Return the [X, Y] coordinate for the center point of the cell that contains the specified text.  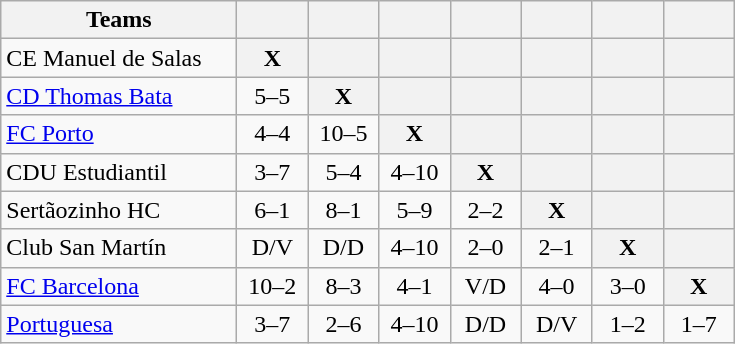
1–2 [628, 324]
6–1 [272, 210]
Club San Martín [119, 248]
8–3 [344, 286]
5–5 [272, 96]
10–5 [344, 134]
1–7 [698, 324]
4–4 [272, 134]
CD Thomas Bata [119, 96]
CDU Estudiantil [119, 172]
Sertãozinho HC [119, 210]
V/D [486, 286]
Teams [119, 20]
2–1 [556, 248]
2–2 [486, 210]
FC Porto [119, 134]
3–0 [628, 286]
4–1 [414, 286]
Portuguesa [119, 324]
FC Barcelona [119, 286]
5–9 [414, 210]
10–2 [272, 286]
8–1 [344, 210]
2–0 [486, 248]
2–6 [344, 324]
CE Manuel de Salas [119, 58]
5–4 [344, 172]
4–0 [556, 286]
